Determine the [X, Y] coordinate at the center of the cell enclosing the given text.  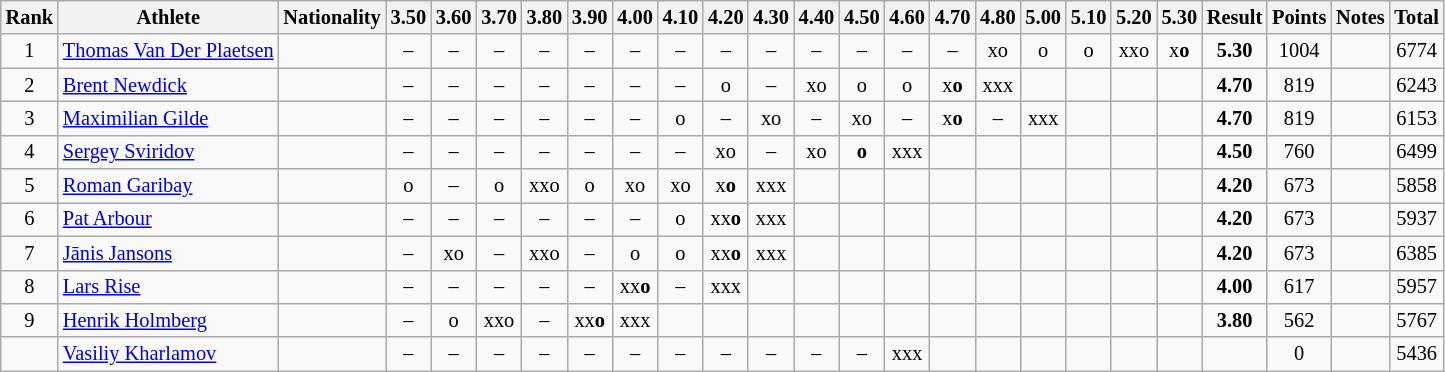
Henrik Holmberg [168, 320]
5937 [1417, 219]
0 [1299, 354]
6243 [1417, 85]
3.70 [498, 17]
Lars Rise [168, 287]
7 [30, 253]
4.10 [680, 17]
6 [30, 219]
Sergey Sviridov [168, 152]
3.90 [590, 17]
Athlete [168, 17]
Points [1299, 17]
3.50 [408, 17]
4.80 [998, 17]
6385 [1417, 253]
5 [30, 186]
4.40 [816, 17]
Nationality [332, 17]
Maximilian Gilde [168, 118]
1 [30, 51]
Brent Newdick [168, 85]
4.60 [906, 17]
8 [30, 287]
5957 [1417, 287]
3.60 [454, 17]
6153 [1417, 118]
6774 [1417, 51]
Thomas Van Der Plaetsen [168, 51]
5.00 [1044, 17]
Jānis Jansons [168, 253]
3 [30, 118]
Vasiliy Kharlamov [168, 354]
5.10 [1088, 17]
4 [30, 152]
1004 [1299, 51]
Roman Garibay [168, 186]
9 [30, 320]
2 [30, 85]
5.20 [1134, 17]
5858 [1417, 186]
5436 [1417, 354]
5767 [1417, 320]
562 [1299, 320]
Rank [30, 17]
Pat Arbour [168, 219]
Total [1417, 17]
760 [1299, 152]
Result [1234, 17]
6499 [1417, 152]
617 [1299, 287]
Notes [1360, 17]
4.30 [770, 17]
